Search for the cell housing the specified text and yield its [X, Y] center coordinate. 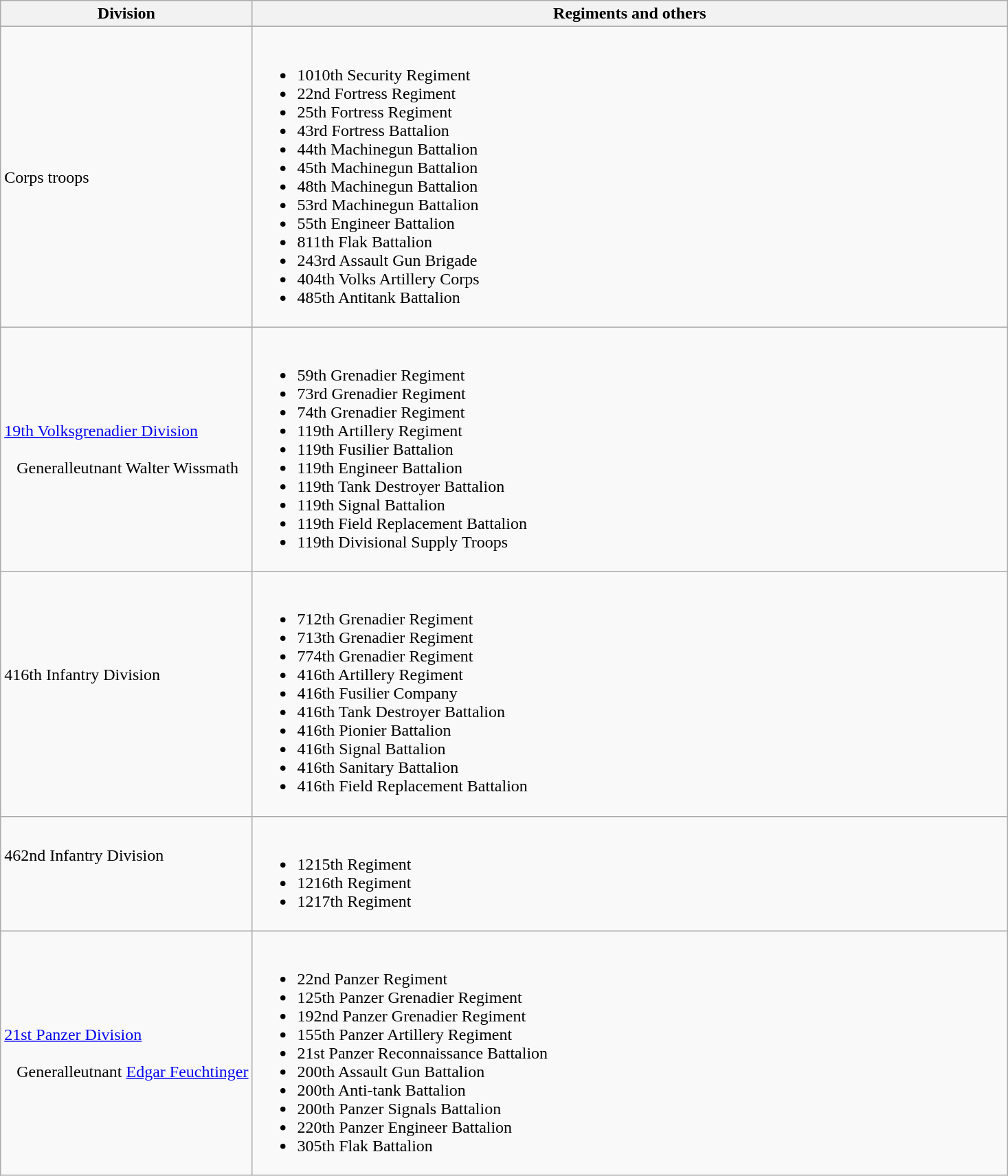
Regiments and others [629, 14]
Corps troops [126, 177]
416th Infantry Division [126, 694]
462nd Infantry Division [126, 874]
19th Volksgrenadier Division Generalleutnant Walter Wissmath [126, 449]
Division [126, 14]
1215th Regiment1216th Regiment1217th Regiment [629, 874]
21st Panzer Division Generalleutnant Edgar Feuchtinger [126, 1053]
